Pinpoint the cell where the given text exists, returning its [x, y] midpoint coordinate. 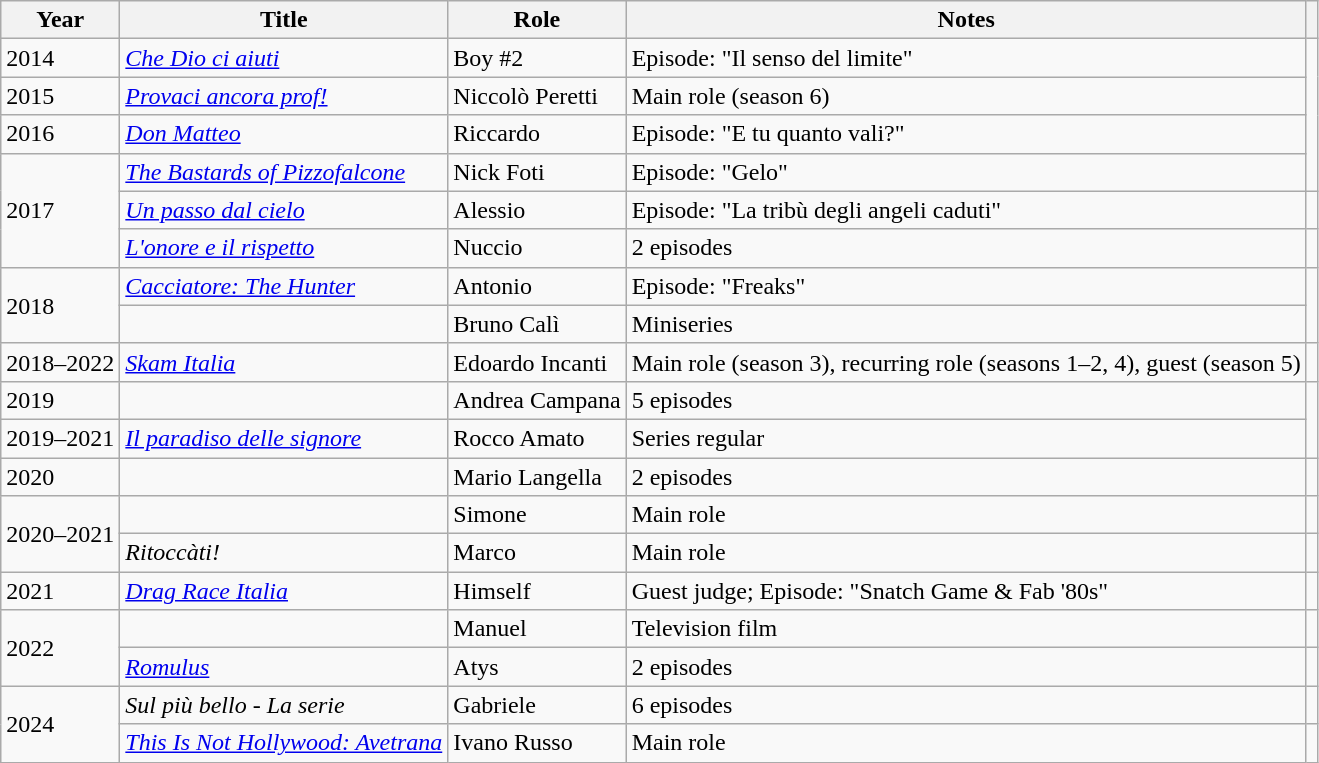
Romulus [284, 667]
Don Matteo [284, 134]
2016 [60, 134]
Himself [537, 591]
L'onore e il rispetto [284, 248]
Nuccio [537, 248]
Alessio [537, 210]
2018–2022 [60, 362]
Atys [537, 667]
Television film [966, 629]
2020 [60, 477]
Ivano Russo [537, 743]
Gabriele [537, 705]
2014 [60, 58]
Andrea Campana [537, 400]
Miniseries [966, 324]
Che Dio ci aiuti [284, 58]
Series regular [966, 438]
Nick Foti [537, 172]
Episode: "E tu quanto vali?" [966, 134]
Il paradiso delle signore [284, 438]
Marco [537, 553]
2022 [60, 648]
Ritoccàti! [284, 553]
Un passo dal cielo [284, 210]
Manuel [537, 629]
Skam Italia [284, 362]
2015 [60, 96]
2021 [60, 591]
Edoardo Incanti [537, 362]
This Is Not Hollywood: Avetrana [284, 743]
6 episodes [966, 705]
Title [284, 20]
2020–2021 [60, 534]
Role [537, 20]
Niccolò Peretti [537, 96]
Riccardo [537, 134]
Provaci ancora prof! [284, 96]
The Bastards of Pizzofalcone [284, 172]
Episode: "Freaks" [966, 286]
Rocco Amato [537, 438]
Drag Race Italia [284, 591]
2019 [60, 400]
Main role (season 3), recurring role (seasons 1–2, 4), guest (season 5) [966, 362]
2017 [60, 210]
Year [60, 20]
Episode: "Gelo" [966, 172]
2019–2021 [60, 438]
Guest judge; Episode: "Snatch Game & Fab '80s" [966, 591]
Antonio [537, 286]
Cacciatore: The Hunter [284, 286]
Main role (season 6) [966, 96]
Episode: "Il senso del limite" [966, 58]
Simone [537, 515]
5 episodes [966, 400]
Boy #2 [537, 58]
Notes [966, 20]
2018 [60, 305]
Episode: "La tribù degli angeli caduti" [966, 210]
Mario Langella [537, 477]
Sul più bello - La serie [284, 705]
Bruno Calì [537, 324]
2024 [60, 724]
